Output the (x, y) coordinate of the center of the cell containing the given text.  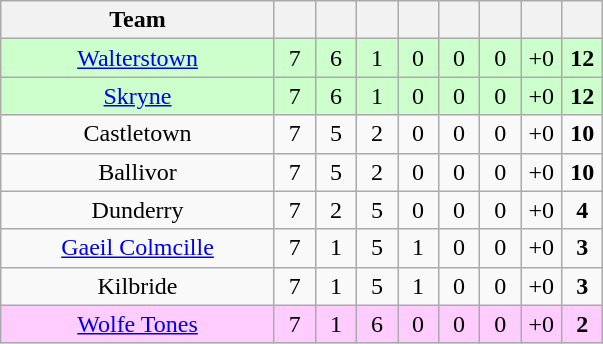
Kilbride (138, 286)
Walterstown (138, 58)
Castletown (138, 134)
Ballivor (138, 172)
Wolfe Tones (138, 324)
Dunderry (138, 210)
Team (138, 20)
Skryne (138, 96)
4 (582, 210)
Gaeil Colmcille (138, 248)
